Identify which cell holds the provided text, then report its (X, Y) central coordinate. 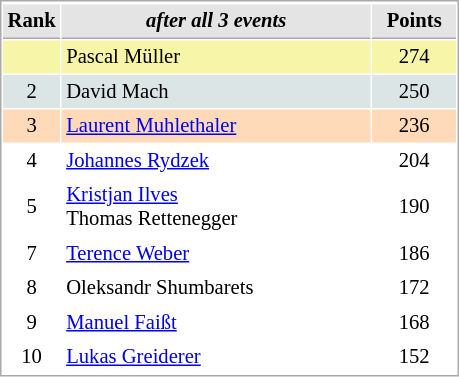
Oleksandr Shumbarets (216, 288)
9 (32, 322)
Kristjan Ilves Thomas Rettenegger (216, 206)
250 (414, 92)
5 (32, 206)
168 (414, 322)
Lukas Greiderer (216, 356)
274 (414, 56)
after all 3 events (216, 21)
Manuel Faißt (216, 322)
Laurent Muhlethaler (216, 126)
Pascal Müller (216, 56)
3 (32, 126)
Points (414, 21)
Rank (32, 21)
7 (32, 254)
204 (414, 160)
186 (414, 254)
Johannes Rydzek (216, 160)
10 (32, 356)
190 (414, 206)
2 (32, 92)
172 (414, 288)
4 (32, 160)
236 (414, 126)
Terence Weber (216, 254)
David Mach (216, 92)
8 (32, 288)
152 (414, 356)
